Find where the given text appears and provide that cell's center as [X, Y] coordinate. 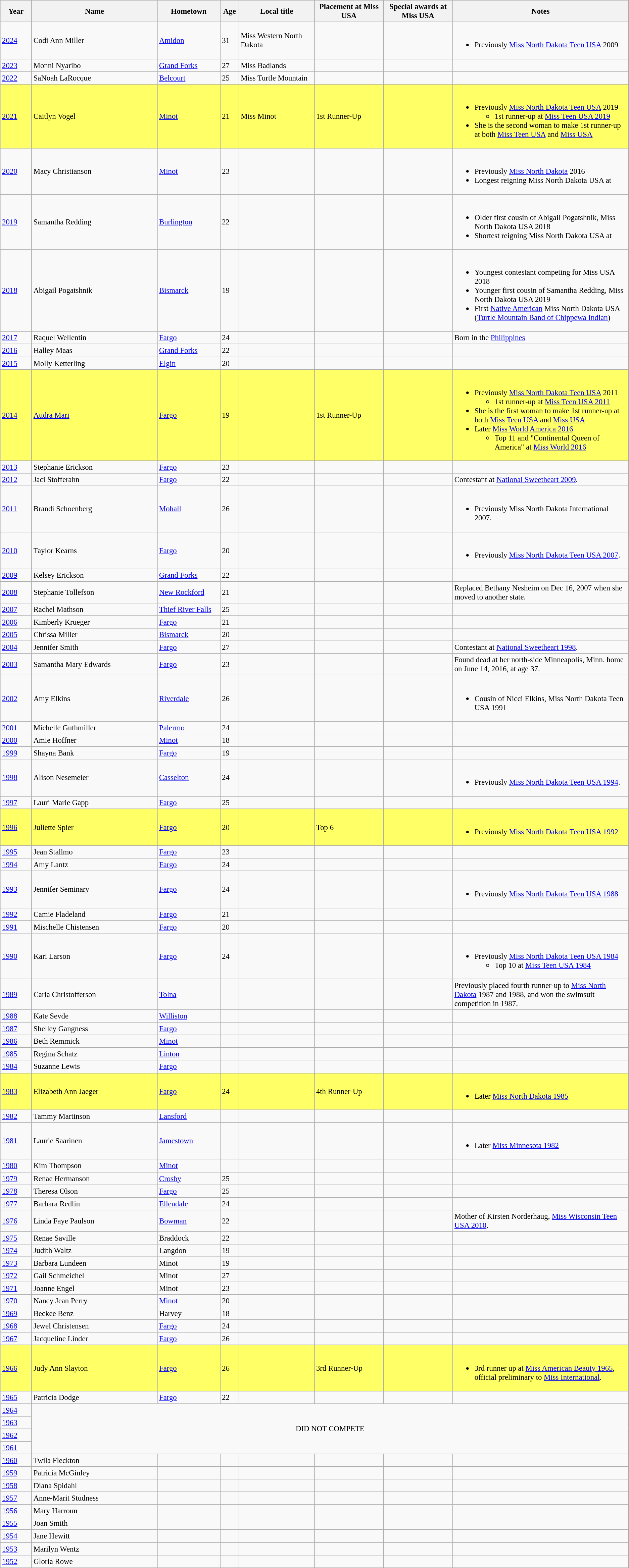
1999 [16, 753]
2022 [16, 78]
1987 [16, 1029]
Brandi Schoenberg [94, 509]
Suzanne Lewis [94, 1067]
Patricia Dodge [94, 1398]
2005 [16, 635]
Kim Thompson [94, 1166]
1959 [16, 1473]
1990 [16, 956]
1978 [16, 1191]
Mother of Kirsten Norderhaug, Miss Wisconsin Teen USA 2010. [540, 1220]
1954 [16, 1536]
2007 [16, 610]
Special awards at Miss USA [418, 11]
Williston [189, 1016]
New Rockford [189, 592]
Carla Christofferson [94, 995]
Barbara Lundeen [94, 1263]
Kimberly Krueger [94, 622]
Lauri Marie Gapp [94, 802]
1963 [16, 1423]
Juliette Spier [94, 827]
Top 6 [349, 827]
Audra Mari [94, 415]
Michelle Guthmiller [94, 728]
Barbara Redlin [94, 1204]
4th Runner-Up [349, 1091]
Previously Miss North Dakota 2016Longest reigning Miss North Dakota USA at [540, 171]
1980 [16, 1166]
1961 [16, 1448]
Patricia McGinley [94, 1473]
Linda Faye Paulson [94, 1220]
Jane Hewitt [94, 1536]
2021 [16, 116]
Nancy Jean Perry [94, 1301]
Chrissa Miller [94, 635]
Amie Hoffner [94, 740]
Jennifer Seminary [94, 889]
Name [94, 11]
1981 [16, 1141]
Riverdale [189, 698]
1996 [16, 827]
2010 [16, 551]
2012 [16, 480]
1984 [16, 1067]
Joanne Engel [94, 1288]
Taylor Kearns [94, 551]
Braddock [189, 1238]
1955 [16, 1523]
2009 [16, 575]
2019 [16, 222]
Bowman [189, 1220]
Previously Miss North Dakota Teen USA 2007. [540, 551]
1993 [16, 889]
Anne-Marit Studness [94, 1498]
Notes [540, 11]
1979 [16, 1179]
Judy Ann Slayton [94, 1368]
1958 [16, 1486]
2002 [16, 698]
Elgin [189, 363]
Crosby [189, 1179]
Casselton [189, 778]
Judith Waltz [94, 1251]
1977 [16, 1204]
1974 [16, 1251]
1965 [16, 1398]
Stephanie Tollefson [94, 592]
SaNoah LaRocque [94, 78]
Stephanie Erickson [94, 467]
1971 [16, 1288]
Jean Stallmo [94, 852]
Later Miss North Dakota 1985 [540, 1091]
Local title [277, 11]
1952 [16, 1561]
Alison Nesemeier [94, 778]
2023 [16, 65]
Marilyn Wentz [94, 1549]
Belcourt [189, 78]
1968 [16, 1326]
1983 [16, 1091]
Diana Spidahl [94, 1486]
1966 [16, 1368]
Beckee Benz [94, 1314]
Monni Nyaribo [94, 65]
1992 [16, 914]
Previously Miss North Dakota Teen USA 1992 [540, 827]
Born in the Philippines [540, 338]
2017 [16, 338]
Jacqueline Linder [94, 1339]
Amy Lantz [94, 865]
2024 [16, 41]
Previously placed fourth runner-up to Miss North Dakota 1987 and 1988, and won the swimsuit competition in 1987. [540, 995]
Camie Fladeland [94, 914]
Mary Harroun [94, 1511]
2011 [16, 509]
2020 [16, 171]
1997 [16, 802]
Hometown [189, 11]
Codi Ann Miller [94, 41]
Twila Fleckton [94, 1461]
Theresa Olson [94, 1191]
Kelsey Erickson [94, 575]
2001 [16, 728]
Palermo [189, 728]
Contestant at National Sweetheart 1998. [540, 647]
Gloria Rowe [94, 1561]
Later Miss Minnesota 1982 [540, 1141]
2008 [16, 592]
Jaci Stofferahn [94, 480]
Miss Minot [277, 116]
1956 [16, 1511]
Amidon [189, 41]
2003 [16, 664]
Harvey [189, 1314]
1969 [16, 1314]
Miss Badlands [277, 65]
Halley Maas [94, 351]
1989 [16, 995]
Abigail Pogatshnik [94, 291]
2000 [16, 740]
1960 [16, 1461]
Caitlyn Vogel [94, 116]
Langdon [189, 1251]
Jamestown [189, 1141]
Amy Elkins [94, 698]
Contestant at National Sweetheart 2009. [540, 480]
Older first cousin of Abigail Pogatshnik, Miss North Dakota USA 2018Shortest reigning Miss North Dakota USA at [540, 222]
Mischelle Chistensen [94, 927]
Jennifer Smith [94, 647]
Previously Miss North Dakota Teen USA 1994. [540, 778]
Found dead at her north-side Minneapolis, Minn. home on June 14, 2016, at age 37. [540, 664]
2013 [16, 467]
1967 [16, 1339]
Placement at Miss USA [349, 11]
2015 [16, 363]
Thief River Falls [189, 610]
2014 [16, 415]
Ellendale [189, 1204]
Elizabeth Ann Jaeger [94, 1091]
Year [16, 11]
1994 [16, 865]
Shayna Bank [94, 753]
Linton [189, 1054]
Tolna [189, 995]
1985 [16, 1054]
Replaced Bethany Nesheim on Dec 16, 2007 when she moved to another state. [540, 592]
Beth Remmick [94, 1041]
Gail Schmeichel [94, 1276]
Mohall [189, 509]
1973 [16, 1263]
1964 [16, 1410]
Previously Miss North Dakota Teen USA 1988 [540, 889]
3rd runner up at Miss American Beauty 1965, official preliminary to Miss International. [540, 1368]
2018 [16, 291]
1957 [16, 1498]
1995 [16, 852]
1982 [16, 1116]
1991 [16, 927]
DID NOT COMPETE [330, 1429]
Shelley Gangness [94, 1029]
Regina Schatz [94, 1054]
Samantha Mary Edwards [94, 664]
Age [230, 11]
Burlington [189, 222]
2006 [16, 622]
Molly Ketterling [94, 363]
31 [230, 41]
Kate Sevde [94, 1016]
1986 [16, 1041]
Jewel Christensen [94, 1326]
Renae Saville [94, 1238]
Tammy Martinson [94, 1116]
3rd Runner-Up [349, 1368]
Laurie Saarinen [94, 1141]
1975 [16, 1238]
Macy Christianson [94, 171]
Joan Smith [94, 1523]
Miss Western North Dakota [277, 41]
Lansford [189, 1116]
Previously Miss North Dakota Teen USA 2009 [540, 41]
Previously Miss North Dakota Teen USA 1984Top 10 at Miss Teen USA 1984 [540, 956]
Samantha Redding [94, 222]
Miss Turtle Mountain [277, 78]
1953 [16, 1549]
1972 [16, 1276]
Rachel Mathson [94, 610]
Cousin of Nicci Elkins, Miss North Dakota Teen USA 1991 [540, 698]
Renae Hermanson [94, 1179]
2004 [16, 647]
1988 [16, 1016]
1976 [16, 1220]
Kari Larson [94, 956]
1998 [16, 778]
2016 [16, 351]
Previously Miss North Dakota International 2007. [540, 509]
1970 [16, 1301]
Raquel Wellentin [94, 338]
1962 [16, 1435]
